Provide the (X, Y) coordinate of the cell's center where the given text is located.  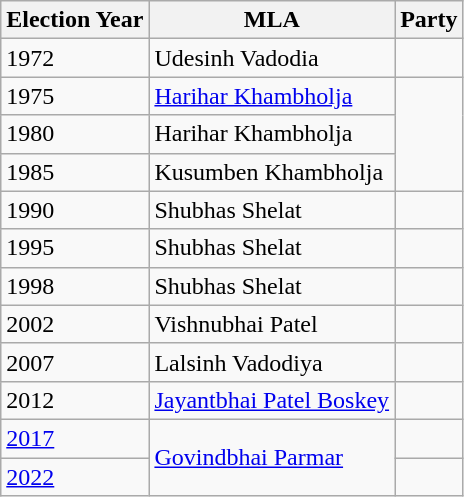
MLA (272, 20)
2012 (75, 400)
Election Year (75, 20)
1995 (75, 248)
Kusumben Khambholja (272, 172)
Vishnubhai Patel (272, 324)
1985 (75, 172)
1980 (75, 134)
Udesinh Vadodia (272, 58)
Govindbhai Parmar (272, 457)
1998 (75, 286)
2007 (75, 362)
2002 (75, 324)
1990 (75, 210)
1975 (75, 96)
Party (429, 20)
Lalsinh Vadodiya (272, 362)
2022 (75, 477)
1972 (75, 58)
Jayantbhai Patel Boskey (272, 400)
2017 (75, 438)
